Capture the cell that displays the provided text and extract its [X, Y] central coordinate. 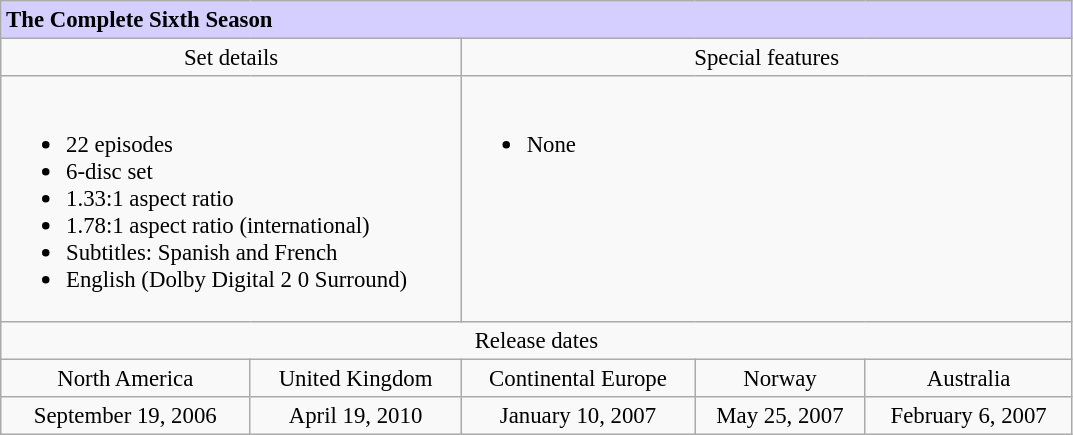
United Kingdom [356, 378]
North America [126, 378]
Norway [780, 378]
22 episodes6-disc set1.33:1 aspect ratio1.78:1 aspect ratio (international)Subtitles: Spanish and FrenchEnglish (Dolby Digital 2 0 Surround) [232, 198]
Continental Europe [578, 378]
January 10, 2007 [578, 415]
May 25, 2007 [780, 415]
Set details [232, 58]
September 19, 2006 [126, 415]
Special features [766, 58]
April 19, 2010 [356, 415]
February 6, 2007 [968, 415]
None [766, 198]
Release dates [536, 340]
Australia [968, 378]
The Complete Sixth Season [536, 20]
